Return the [x, y] coordinate for the center point of the cell that contains the specified text.  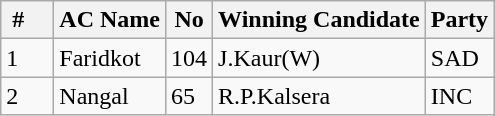
No [190, 20]
Nangal [110, 96]
65 [190, 96]
104 [190, 58]
Party [459, 20]
1 [28, 58]
INC [459, 96]
SAD [459, 58]
Winning Candidate [320, 20]
2 [28, 96]
R.P.Kalsera [320, 96]
AC Name [110, 20]
J.Kaur(W) [320, 58]
# [28, 20]
Faridkot [110, 58]
